Capture the cell that displays the provided text and extract its (x, y) central coordinate. 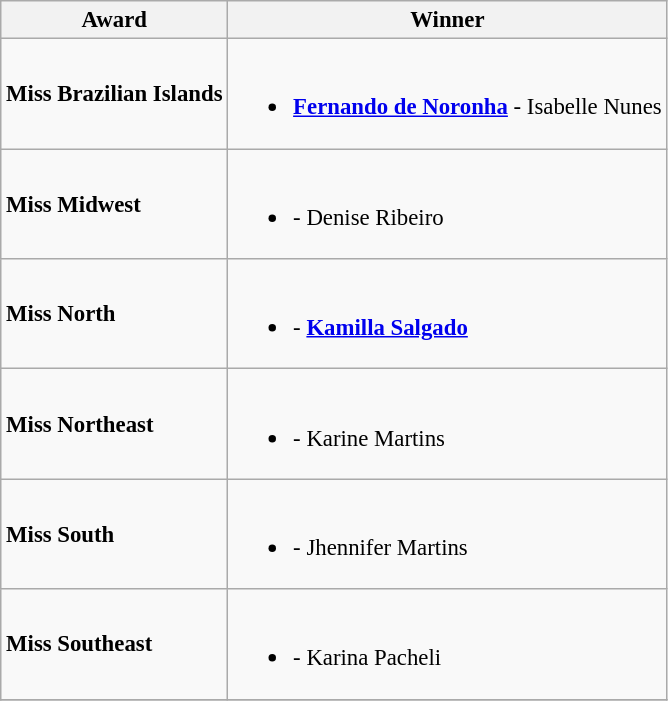
Fernando de Noronha - Isabelle Nunes (448, 94)
Miss Northeast (114, 424)
- Jhennifer Martins (448, 534)
- Karine Martins (448, 424)
Winner (448, 20)
- Denise Ribeiro (448, 204)
- Kamilla Salgado (448, 314)
- Karina Pacheli (448, 644)
Miss Southeast (114, 644)
Miss South (114, 534)
Miss Midwest (114, 204)
Miss North (114, 314)
Award (114, 20)
Miss Brazilian Islands (114, 94)
